From the cell containing the given text, extract its center point as (X, Y) coordinate. 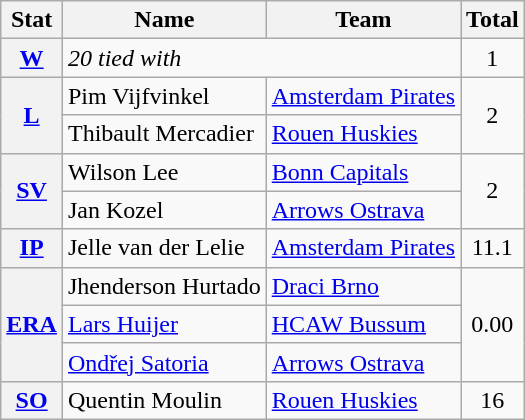
1 (493, 58)
IP (32, 248)
SO (32, 400)
Team (363, 20)
W (32, 58)
Total (493, 20)
20 tied with (261, 58)
Thibault Mercadier (164, 134)
Bonn Capitals (363, 172)
Jelle van der Lelie (164, 248)
Pim Vijfvinkel (164, 96)
Wilson Lee (164, 172)
SV (32, 191)
Jhenderson Hurtado (164, 286)
Quentin Moulin (164, 400)
Jan Kozel (164, 210)
ERA (32, 324)
Draci Brno (363, 286)
Ondřej Satoria (164, 362)
HCAW Bussum (363, 324)
Name (164, 20)
L (32, 115)
Lars Huijer (164, 324)
11.1 (493, 248)
Stat (32, 20)
0.00 (493, 324)
16 (493, 400)
